Find where the given text appears and provide that cell's center as (x, y) coordinate. 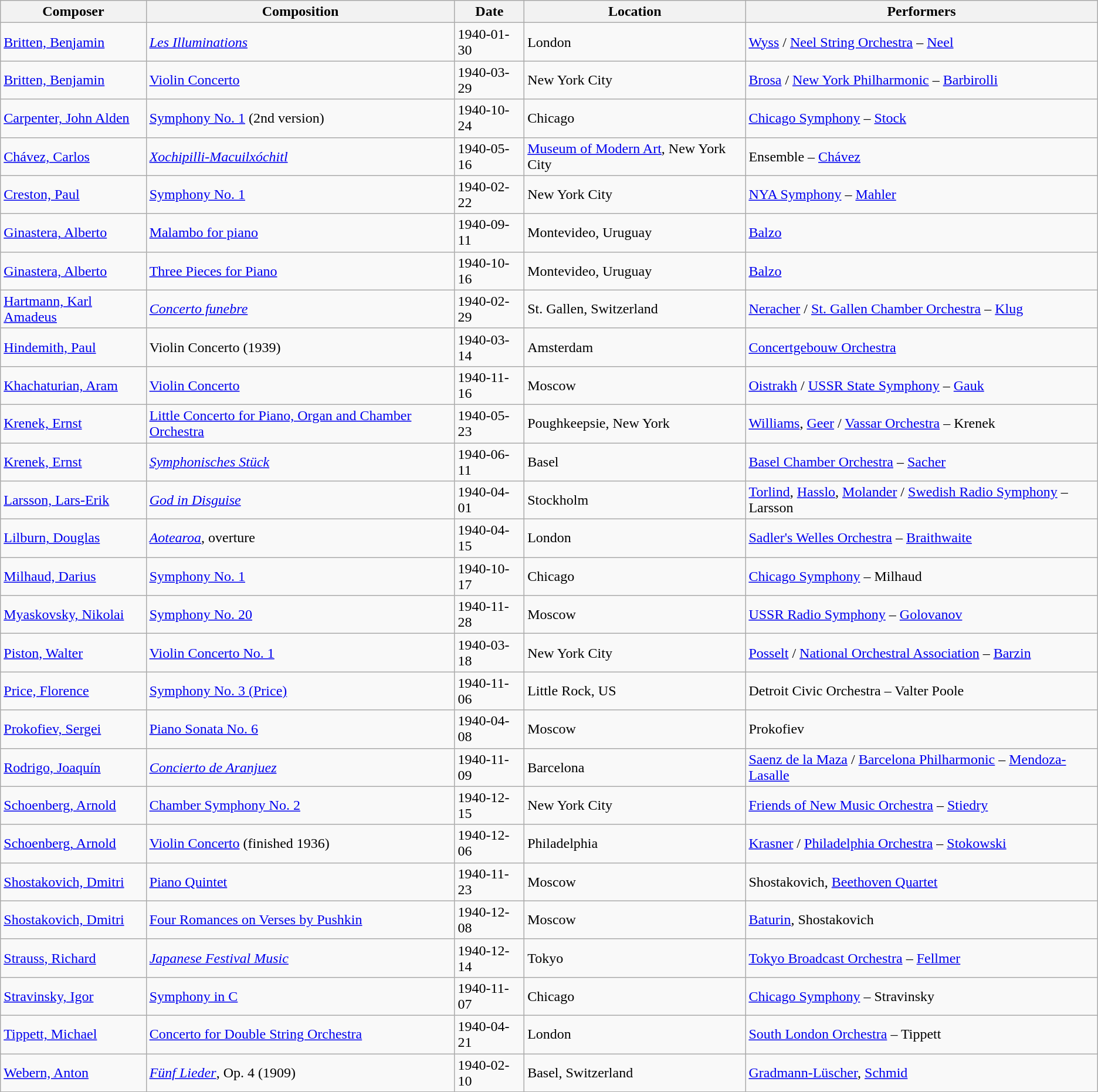
1940-12-08 (489, 920)
Myaskovsky, Nikolai (73, 615)
Violin Concerto No. 1 (300, 653)
1940-11-06 (489, 691)
Saenz de la Maza / Barcelona Philharmonic – Mendoza-Lasalle (921, 768)
Chicago Symphony – Stravinsky (921, 996)
Williams, Geer / Vassar Orchestra – Krenek (921, 424)
Concertgebouw Orchestra (921, 347)
Piano Sonata No. 6 (300, 729)
Strauss, Richard (73, 958)
Aotearoa, overture (300, 539)
Krasner / Philadelphia Orchestra – Stokowski (921, 844)
Torlind, Hasslo, Molander / Swedish Radio Symphony – Larsson (921, 500)
Posselt / National Orchestral Association – Barzin (921, 653)
South London Orchestra – Tippett (921, 1034)
1940-10-24 (489, 119)
Chávez, Carlos (73, 156)
God in Disguise (300, 500)
Piano Quintet (300, 881)
Larsson, Lars-Erik (73, 500)
Carpenter, John Alden (73, 119)
1940-11-23 (489, 881)
1940-04-01 (489, 500)
Wyss / Neel String Orchestra – Neel (921, 42)
Khachaturian, Aram (73, 385)
Neracher / St. Gallen Chamber Orchestra – Klug (921, 309)
Violin Concerto (finished 1936) (300, 844)
Composer (73, 12)
1940-10-16 (489, 271)
1940-05-16 (489, 156)
Three Pieces for Piano (300, 271)
Tokyo Broadcast Orchestra – Fellmer (921, 958)
Price, Florence (73, 691)
Gradmann-Lüscher, Schmid (921, 1073)
Hartmann, Karl Amadeus (73, 309)
Concierto de Aranjuez (300, 768)
Ensemble – Chávez (921, 156)
Symphony No. 1 (2nd version) (300, 119)
1940-11-09 (489, 768)
Chamber Symphony No. 2 (300, 805)
1940-11-07 (489, 996)
1940-03-29 (489, 80)
Prokofiev (921, 729)
1940-10-17 (489, 576)
1940-11-16 (489, 385)
Stockholm (635, 500)
1940-12-15 (489, 805)
Concerto funebre (300, 309)
1940-03-18 (489, 653)
Hindemith, Paul (73, 347)
Museum of Modern Art, New York City (635, 156)
Symphony No. 20 (300, 615)
1940-01-30 (489, 42)
Concerto for Double String Orchestra (300, 1034)
Location (635, 12)
1940-03-14 (489, 347)
Shostakovich, Beethoven Quartet (921, 881)
Chicago Symphony – Stock (921, 119)
Xochipilli-Macuilxóchitl (300, 156)
Malambo for piano (300, 232)
Basel, Switzerland (635, 1073)
Symphony No. 3 (Price) (300, 691)
1940-09-11 (489, 232)
Detroit Civic Orchestra – Valter Poole (921, 691)
1940-11-28 (489, 615)
Composition (300, 12)
Milhaud, Darius (73, 576)
1940-12-06 (489, 844)
Philadelphia (635, 844)
Stravinsky, Igor (73, 996)
Brosa / New York Philharmonic – Barbirolli (921, 80)
1940-05-23 (489, 424)
Lilburn, Douglas (73, 539)
Rodrigo, Joaquín (73, 768)
1940-02-29 (489, 309)
Sadler's Welles Orchestra – Braithwaite (921, 539)
Barcelona (635, 768)
1940-06-11 (489, 461)
USSR Radio Symphony – Golovanov (921, 615)
1940-12-14 (489, 958)
Chicago Symphony – Milhaud (921, 576)
NYA Symphony – Mahler (921, 195)
Oistrakh / USSR State Symphony – Gauk (921, 385)
Les Illuminations (300, 42)
Japanese Festival Music (300, 958)
Symphonisches Stück (300, 461)
Creston, Paul (73, 195)
Friends of New Music Orchestra – Stiedry (921, 805)
Little Concerto for Piano, Organ and Chamber Orchestra (300, 424)
Basel (635, 461)
Piston, Walter (73, 653)
1940-04-21 (489, 1034)
Performers (921, 12)
Baturin, Shostakovich (921, 920)
Little Rock, US (635, 691)
Date (489, 12)
St. Gallen, Switzerland (635, 309)
Tippett, Michael (73, 1034)
Tokyo (635, 958)
Poughkeepsie, New York (635, 424)
Violin Concerto (1939) (300, 347)
1940-04-08 (489, 729)
Basel Chamber Orchestra – Sacher (921, 461)
Prokofiev, Sergei (73, 729)
Four Romances on Verses by Pushkin (300, 920)
1940-02-22 (489, 195)
Symphony in C (300, 996)
1940-02-10 (489, 1073)
Webern, Anton (73, 1073)
Fünf Lieder, Op. 4 (1909) (300, 1073)
Amsterdam (635, 347)
1940-04-15 (489, 539)
